Provide the [x, y] coordinate of the cell's center where the given text is located.  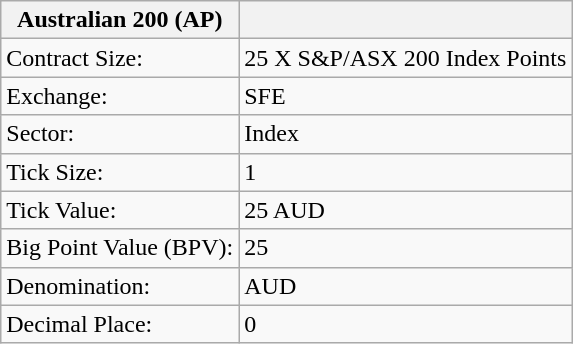
AUD [406, 286]
25 AUD [406, 210]
Tick Size: [120, 172]
Decimal Place: [120, 324]
0 [406, 324]
Contract Size: [120, 58]
1 [406, 172]
Tick Value: [120, 210]
Australian 200 (AP) [120, 20]
Sector: [120, 134]
Index [406, 134]
Denomination: [120, 286]
25 [406, 248]
Big Point Value (BPV): [120, 248]
Exchange: [120, 96]
25 X S&P/ASX 200 Index Points [406, 58]
SFE [406, 96]
